Capture the cell that displays the provided text and extract its (X, Y) central coordinate. 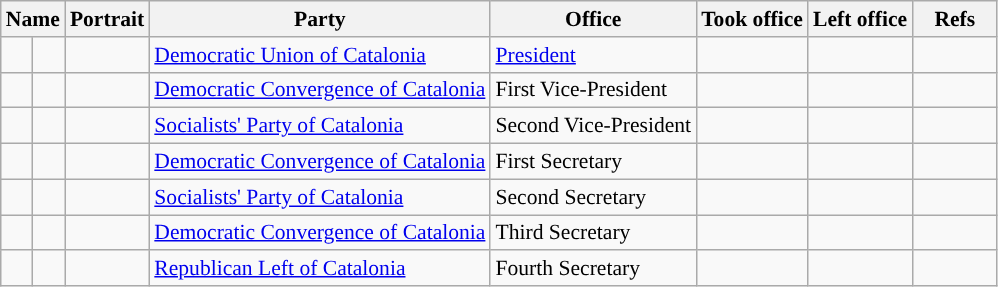
Party (320, 19)
Portrait (107, 19)
Took office (752, 19)
First Vice-President (593, 90)
Refs (954, 19)
Name (33, 19)
Democratic Union of Catalonia (320, 55)
First Secretary (593, 162)
Second Secretary (593, 197)
Second Vice-President (593, 126)
Left office (860, 19)
Fourth Secretary (593, 269)
President (593, 55)
Republican Left of Catalonia (320, 269)
Office (593, 19)
Third Secretary (593, 233)
